Extract the (X, Y) coordinate from the center of the cell holding the provided text.  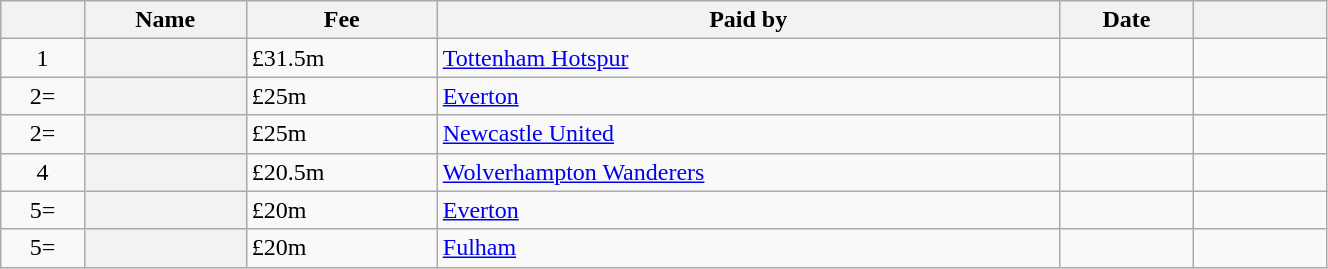
£31.5m (342, 58)
1 (42, 58)
Newcastle United (748, 134)
Name (165, 20)
Tottenham Hotspur (748, 58)
Paid by (748, 20)
Fulham (748, 248)
Fee (342, 20)
Wolverhampton Wanderers (748, 172)
Date (1126, 20)
4 (42, 172)
£20.5m (342, 172)
